Extract the [X, Y] coordinate from the center of the cell holding the provided text.  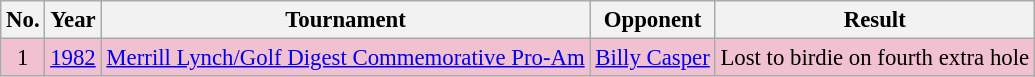
Billy Casper [652, 58]
1 [23, 58]
1982 [73, 58]
Tournament [346, 20]
Merrill Lynch/Golf Digest Commemorative Pro-Am [346, 58]
Result [874, 20]
Lost to birdie on fourth extra hole [874, 58]
No. [23, 20]
Year [73, 20]
Opponent [652, 20]
